Provide the (X, Y) coordinate of the cell's center where the given text is located.  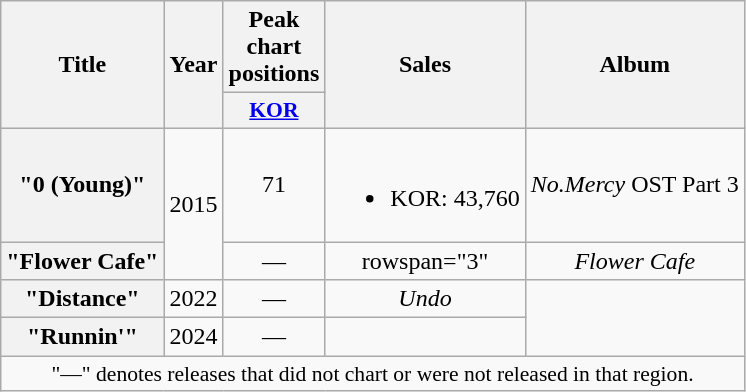
71 (274, 184)
2015 (194, 204)
"Distance" (82, 299)
"Flower Cafe" (82, 261)
"0 (Young)" (82, 184)
"—" denotes releases that did not chart or were not released in that region. (373, 374)
KOR (274, 111)
2024 (194, 337)
KOR: 43,760 (425, 184)
Flower Cafe (634, 261)
Year (194, 65)
Undo (425, 299)
Sales (425, 65)
2022 (194, 299)
Album (634, 65)
rowspan="3" (425, 261)
Peak chart positions (274, 47)
No.Mercy OST Part 3 (634, 184)
"Runnin'" (82, 337)
Title (82, 65)
